Extract the (x, y) coordinate from the center of the cell holding the provided text.  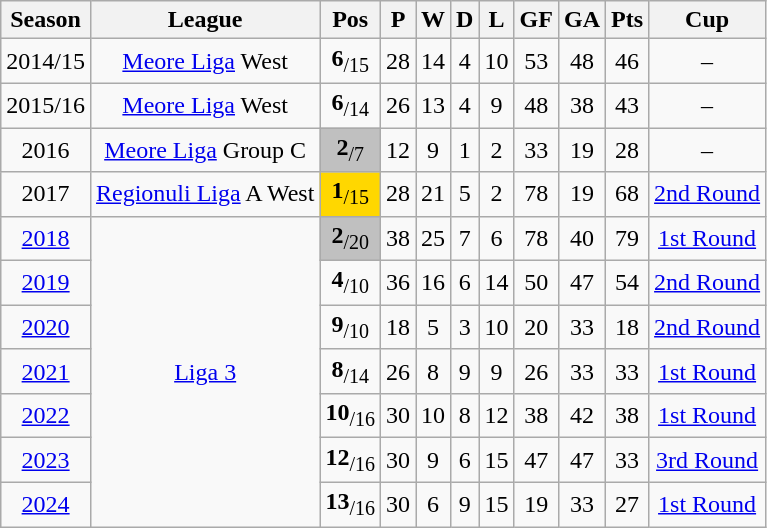
Pos (350, 20)
P (398, 20)
21 (434, 194)
1 (465, 150)
3rd Round (708, 460)
43 (628, 105)
Season (46, 20)
2020 (46, 327)
2017 (46, 194)
2024 (46, 504)
1/15 (350, 194)
GA (582, 20)
Liga 3 (204, 371)
2022 (46, 416)
8/14 (350, 371)
2016 (46, 150)
2023 (46, 460)
2/20 (350, 238)
27 (628, 504)
10/16 (350, 416)
13 (434, 105)
79 (628, 238)
2015/16 (46, 105)
Meore Liga Group C (204, 150)
2014/15 (46, 61)
6/15 (350, 61)
GF (536, 20)
36 (398, 283)
68 (628, 194)
20 (536, 327)
L (496, 20)
League (204, 20)
7 (465, 238)
Pts (628, 20)
4/10 (350, 283)
2019 (46, 283)
13/16 (350, 504)
40 (582, 238)
Cup (708, 20)
W (434, 20)
Regionuli Liga A West (204, 194)
25 (434, 238)
2/7 (350, 150)
50 (536, 283)
3 (465, 327)
6/14 (350, 105)
54 (628, 283)
53 (536, 61)
D (465, 20)
9/10 (350, 327)
42 (582, 416)
12/16 (350, 460)
16 (434, 283)
46 (628, 61)
2018 (46, 238)
2021 (46, 371)
